Determine the [X, Y] coordinate at the center of the cell enclosing the given text.  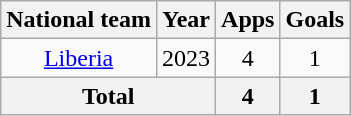
National team [79, 20]
Year [186, 20]
Apps [248, 20]
2023 [186, 58]
Goals [315, 20]
Liberia [79, 58]
Total [108, 96]
